Output the (X, Y) coordinate of the center of the cell containing the given text.  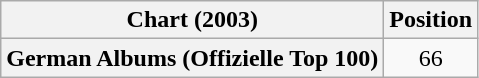
German Albums (Offizielle Top 100) (192, 58)
Chart (2003) (192, 20)
Position (431, 20)
66 (431, 58)
